Provide the (x, y) coordinate of the cell's center where the given text is located.  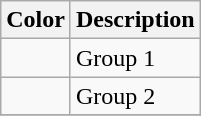
Description (135, 20)
Color (36, 20)
Group 2 (135, 96)
Group 1 (135, 58)
